Return (x, y) of the center of cell containing provided text 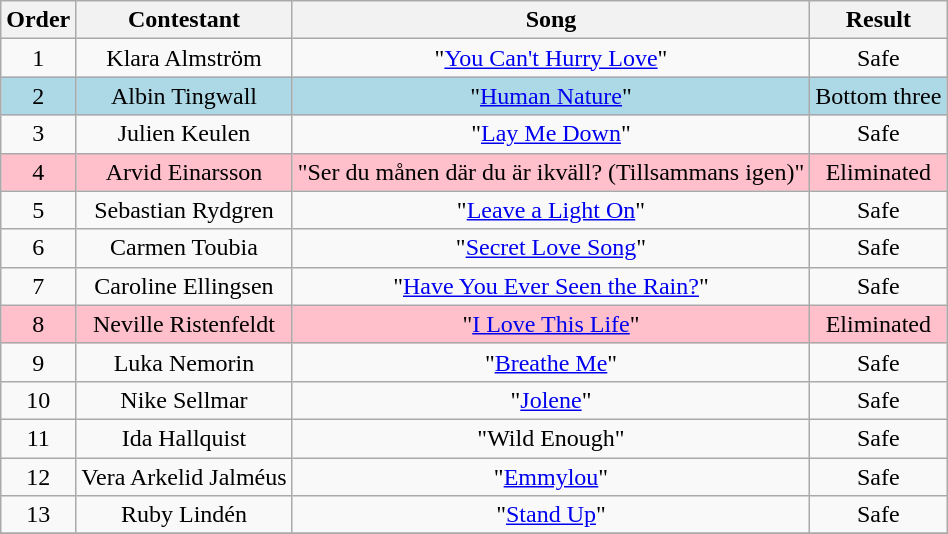
Neville Ristenfeldt (184, 324)
Nike Sellmar (184, 400)
"Lay Me Down" (551, 134)
Sebastian Rydgren (184, 210)
"Ser du månen där du är ikväll? (Tillsammans igen)" (551, 172)
2 (38, 96)
Vera Arkelid Jalméus (184, 477)
Klara Almström (184, 58)
Bottom three (878, 96)
Contestant (184, 20)
"Wild Enough" (551, 438)
"Stand Up" (551, 515)
Luka Nemorin (184, 362)
12 (38, 477)
"Jolene" (551, 400)
3 (38, 134)
"Human Nature" (551, 96)
9 (38, 362)
Albin Tingwall (184, 96)
11 (38, 438)
6 (38, 248)
1 (38, 58)
"Have You Ever Seen the Rain?" (551, 286)
"Secret Love Song" (551, 248)
"I Love This Life" (551, 324)
7 (38, 286)
5 (38, 210)
Arvid Einarsson (184, 172)
"You Can't Hurry Love" (551, 58)
4 (38, 172)
Result (878, 20)
"Leave a Light On" (551, 210)
13 (38, 515)
Ruby Lindén (184, 515)
Caroline Ellingsen (184, 286)
8 (38, 324)
"Breathe Me" (551, 362)
Song (551, 20)
Order (38, 20)
"Emmylou" (551, 477)
Julien Keulen (184, 134)
Carmen Toubia (184, 248)
Ida Hallquist (184, 438)
10 (38, 400)
